Determine the (x, y) coordinate at the center of the cell enclosing the given text.  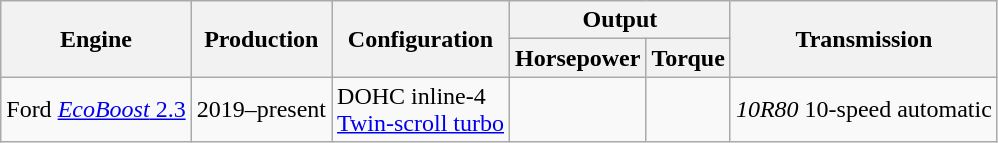
Output (620, 20)
2019–present (261, 110)
Configuration (421, 39)
10R80 10-speed automatic (864, 110)
Engine (96, 39)
DOHC inline-4Twin-scroll turbo (421, 110)
Torque (688, 58)
Production (261, 39)
Ford EcoBoost 2.3 (96, 110)
Horsepower (578, 58)
Transmission (864, 39)
